Search for the cell housing the specified text and yield its (x, y) center coordinate. 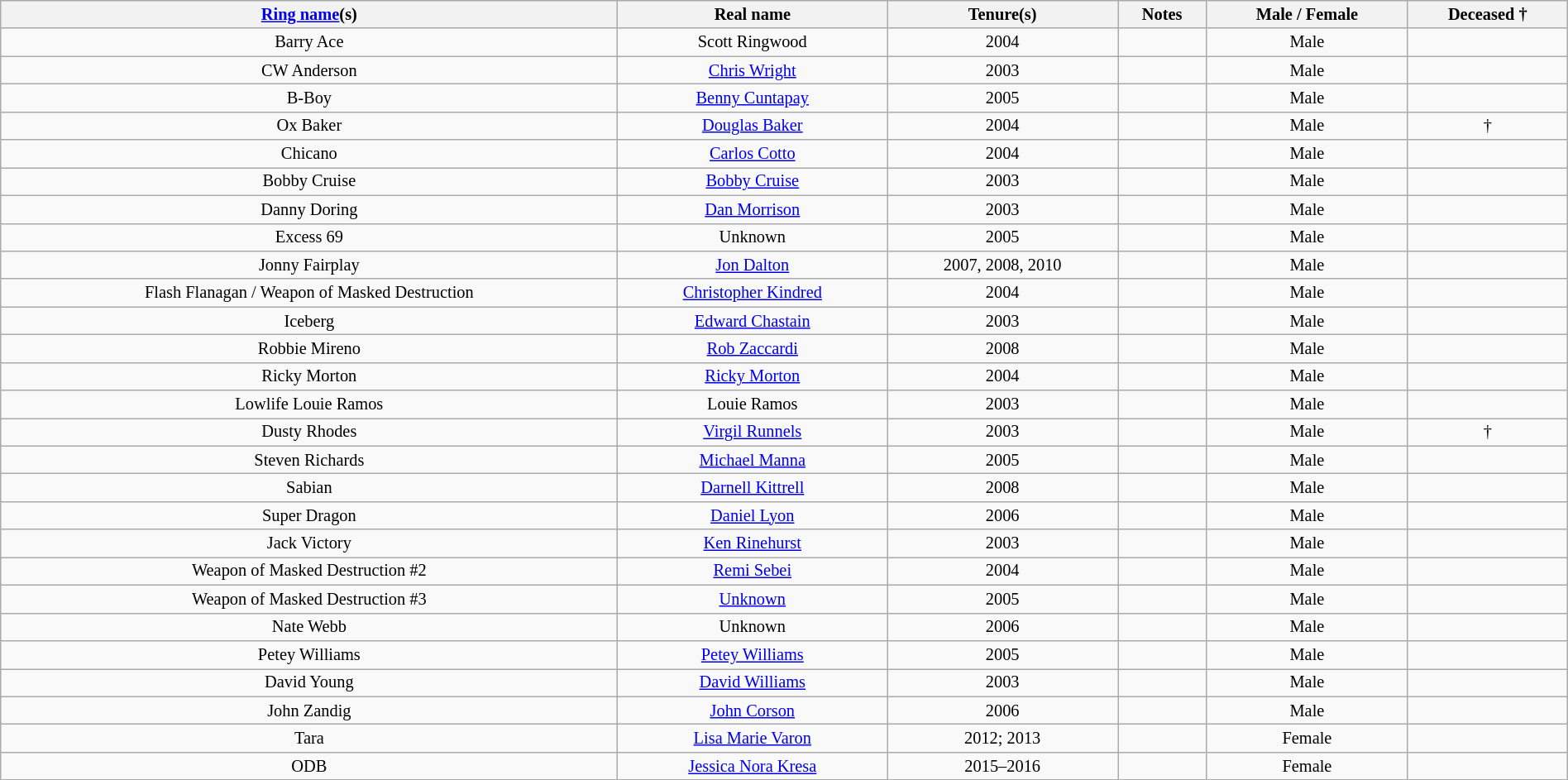
David Young (309, 682)
Douglas Baker (753, 126)
Darnell Kittrell (753, 487)
Jon Dalton (753, 265)
Dusty Rhodes (309, 432)
2015–2016 (1002, 766)
Michael Manna (753, 460)
Daniel Lyon (753, 515)
Sabian (309, 487)
ODB (309, 766)
Weapon of Masked Destruction #3 (309, 599)
Nate Webb (309, 627)
John Zandig (309, 711)
CW Anderson (309, 70)
Chris Wright (753, 70)
Danny Doring (309, 209)
Iceberg (309, 321)
Barry Ace (309, 42)
Edward Chastain (753, 321)
B-Boy (309, 98)
Super Dragon (309, 515)
Ring name(s) (309, 14)
Tenure(s) (1002, 14)
Ox Baker (309, 126)
Weapon of Masked Destruction #2 (309, 571)
Male / Female (1307, 14)
Tara (309, 738)
2012; 2013 (1002, 738)
Real name (753, 14)
Benny Cuntapay (753, 98)
Jack Victory (309, 543)
2007, 2008, 2010 (1002, 265)
Jonny Fairplay (309, 265)
Carlos Cotto (753, 154)
Dan Morrison (753, 209)
Lowlife Louie Ramos (309, 404)
Deceased † (1487, 14)
Chicano (309, 154)
Steven Richards (309, 460)
Jessica Nora Kresa (753, 766)
Ken Rinehurst (753, 543)
John Corson (753, 711)
Virgil Runnels (753, 432)
Louie Ramos (753, 404)
Notes (1163, 14)
Christopher Kindred (753, 293)
David Williams (753, 682)
Scott Ringwood (753, 42)
Lisa Marie Varon (753, 738)
Remi Sebei (753, 571)
Robbie Mireno (309, 348)
Rob Zaccardi (753, 348)
Flash Flanagan / Weapon of Masked Destruction (309, 293)
Excess 69 (309, 237)
